Extract the (X, Y) coordinate from the center of the cell holding the provided text.  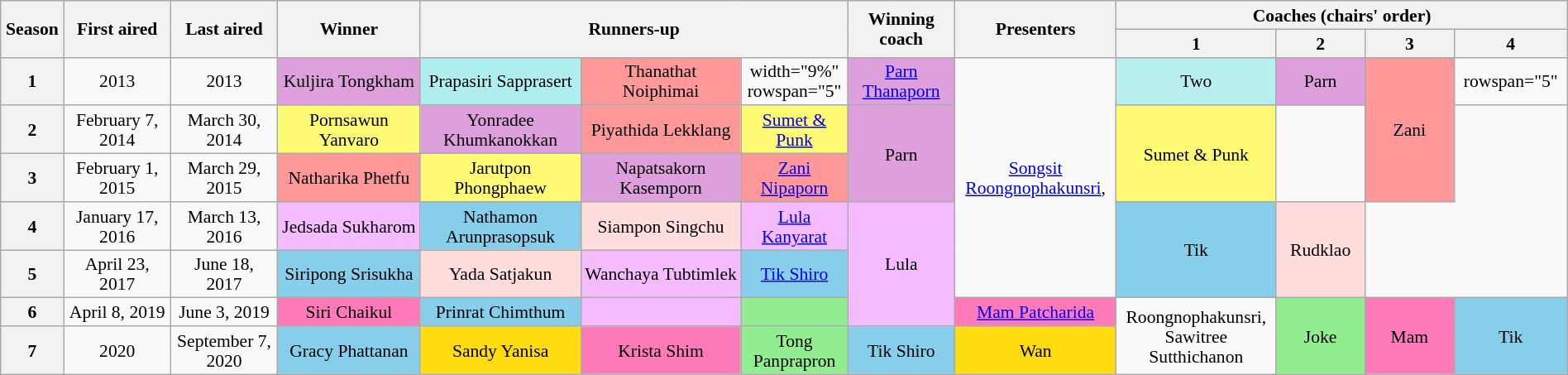
Mam Patcharida (1035, 312)
March 29, 2015 (223, 178)
7 (32, 350)
Yonradee Khumkanokkan (500, 130)
Two (1196, 81)
Mam (1409, 336)
Prapasiri Sapprasert (500, 81)
Siampon Singchu (661, 226)
Tong Panprapron (794, 350)
6 (32, 312)
Zani (1409, 129)
Presenters (1035, 29)
2020 (117, 350)
March 13, 2016 (223, 226)
Roongnophakunsri,Sawitree Sutthichanon (1196, 336)
Parn Thanaporn (901, 81)
Lula Kanyarat (794, 226)
Jedsada Sukharom (349, 226)
Nathamon Arunprasopsuk (500, 226)
June 3, 2019 (223, 312)
rowspan="5" (1510, 81)
Lula (901, 264)
Coaches (chairs' order) (1341, 15)
June 18, 2017 (223, 274)
Rudklao (1321, 250)
Zani Nipaporn (794, 178)
Winning coach (901, 29)
width="9%" rowspan="5" (794, 81)
Runners-up (633, 29)
Yada Satjakun (500, 274)
September 7, 2020 (223, 350)
Jarutpon Phongphaew (500, 178)
Krista Shim (661, 350)
Natharika Phetfu (349, 178)
Kuljira Tongkham (349, 81)
Joke (1321, 336)
Pornsawun Yanvaro (349, 130)
Napatsakorn Kasemporn (661, 178)
Piyathida Lekklang (661, 130)
April 23, 2017 (117, 274)
Siri Chaikul (349, 312)
Siripong Srisukha (349, 274)
Wan (1035, 350)
Last aired (223, 29)
Songsit Roongnophakunsri, (1035, 177)
Prinrat Chimthum (500, 312)
March 30, 2014 (223, 130)
January 17, 2016 (117, 226)
Winner (349, 29)
Thanathat Noiphimai (661, 81)
5 (32, 274)
Wanchaya Tubtimlek (661, 274)
Gracy Phattanan (349, 350)
Season (32, 29)
Sandy Yanisa (500, 350)
February 1, 2015 (117, 178)
February 7, 2014 (117, 130)
First aired (117, 29)
April 8, 2019 (117, 312)
